Extract the (x, y) coordinate from the center of the cell holding the provided text.  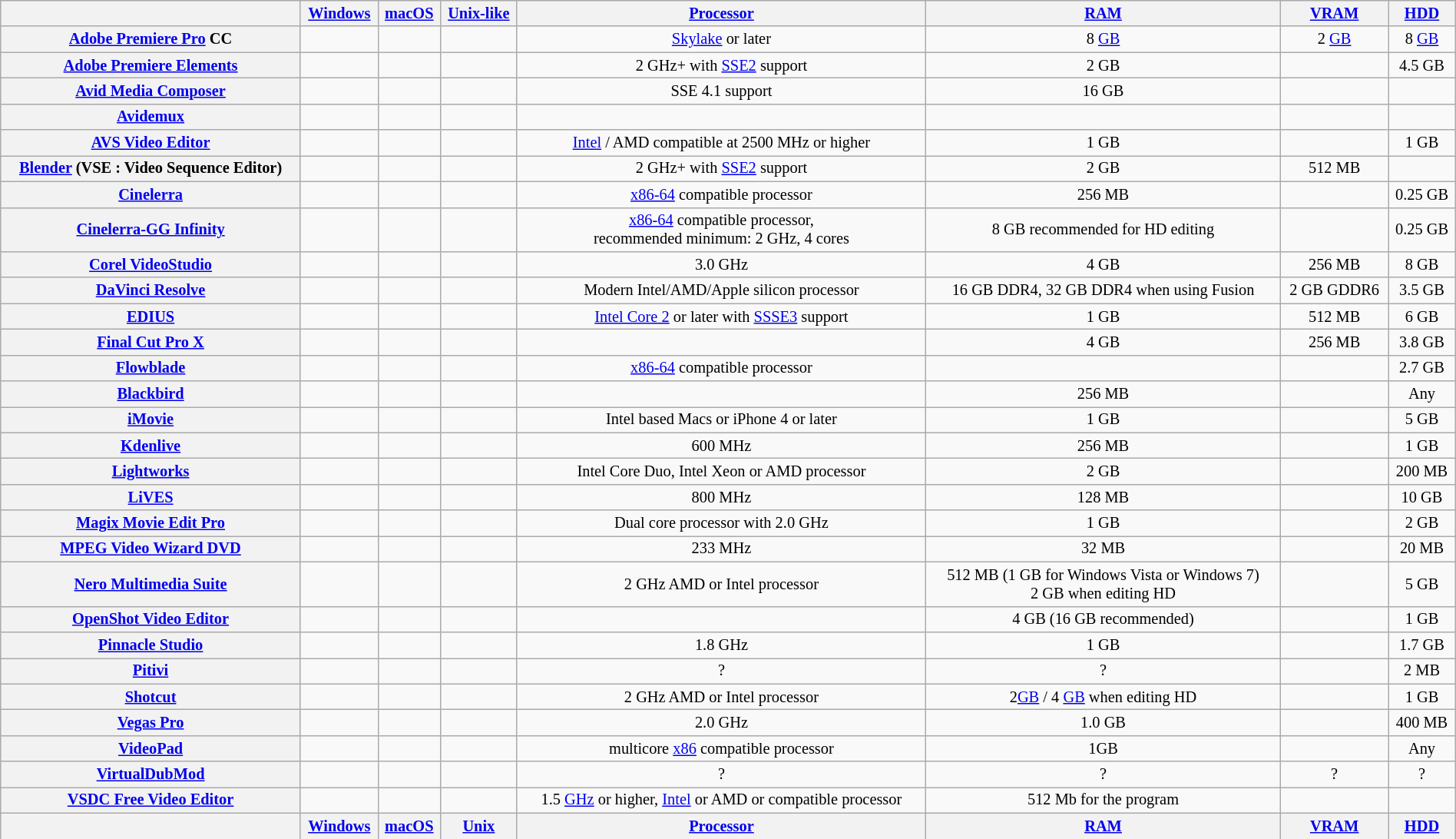
6 GB (1422, 317)
4.5 GB (1422, 65)
iMovie (151, 419)
200 MB (1422, 471)
Adobe Premiere Pro CC (151, 39)
2GB / 4 GB when editing HD (1103, 697)
DaVinci Resolve (151, 290)
Final Cut Pro X (151, 342)
1.7 GB (1422, 645)
Skylake or later (721, 39)
Shotcut (151, 697)
Blender (VSE : Video Sequence Editor) (151, 168)
3.5 GB (1422, 290)
4 GB (16 GB recommended) (1103, 619)
VSDC Free Video Editor (151, 800)
EDIUS (151, 317)
Modern Intel/AMD/Apple silicon processor (721, 290)
Lightworks (151, 471)
Dual core processor with 2.0 GHz (721, 523)
Unix (478, 826)
Magix Movie Edit Pro (151, 523)
Cinelerra-GG Infinity (151, 230)
1.5 GHz or higher, Intel or AMD or compatible processor (721, 800)
1GB (1103, 748)
128 MB (1103, 497)
Kdenlive (151, 446)
3.8 GB (1422, 342)
Adobe Premiere Elements (151, 65)
3.0 GHz (721, 264)
Corel VideoStudio (151, 264)
Vegas Pro (151, 722)
x86-64 compatible processor, recommended minimum: 2 GHz, 4 cores (721, 230)
2.0 GHz (721, 722)
Nero Multimedia Suite (151, 584)
Unix-like (478, 13)
AVS Video Editor (151, 143)
10 GB (1422, 497)
Blackbird (151, 394)
1.8 GHz (721, 645)
Avid Media Composer (151, 91)
Flowblade (151, 368)
8 GB recommended for HD editing (1103, 230)
VirtualDubMod (151, 774)
OpenShot Video Editor (151, 619)
1.0 GB (1103, 722)
Cinelerra (151, 194)
2 MB (1422, 671)
2.7 GB (1422, 368)
Intel based Macs or iPhone 4 or later (721, 419)
Intel / AMD compatible at 2500 MHz or higher (721, 143)
multicore x86 compatible processor (721, 748)
SSE 4.1 support (721, 91)
Intel Core Duo, Intel Xeon or AMD processor (721, 471)
512 MB (1 GB for Windows Vista or Windows 7)2 GB when editing HD (1103, 584)
Avidemux (151, 117)
VideoPad (151, 748)
MPEG Video Wizard DVD (151, 549)
20 MB (1422, 549)
Pitivi (151, 671)
800 MHz (721, 497)
16 GB (1103, 91)
2 GB GDDR6 (1335, 290)
32 MB (1103, 549)
512 Mb for the program (1103, 800)
16 GB DDR4, 32 GB DDR4 when using Fusion (1103, 290)
LiVES (151, 497)
400 MB (1422, 722)
233 MHz (721, 549)
Intel Core 2 or later with SSSE3 support (721, 317)
600 MHz (721, 446)
Pinnacle Studio (151, 645)
